Provide the [X, Y] coordinate of the cell's center where the given text is located.  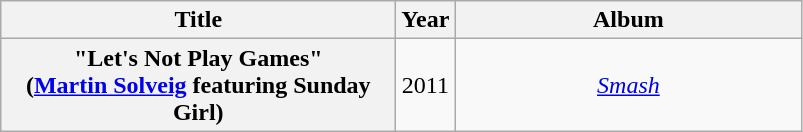
Smash [628, 85]
2011 [426, 85]
Album [628, 20]
Year [426, 20]
"Let's Not Play Games"(Martin Solveig featuring Sunday Girl) [198, 85]
Title [198, 20]
